Identify which cell holds the provided text, then report its [x, y] central coordinate. 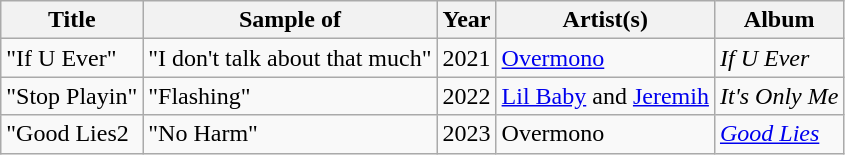
2021 [466, 58]
Year [466, 20]
Album [778, 20]
Good Lies [778, 134]
2022 [466, 96]
2023 [466, 134]
"Good Lies2 [72, 134]
"If U Ever" [72, 58]
Title [72, 20]
"Flashing" [290, 96]
Lil Baby and Jeremih [605, 96]
It's Only Me [778, 96]
If U Ever [778, 58]
"I don't talk about that much" [290, 58]
"Stop Playin" [72, 96]
Artist(s) [605, 20]
Sample of [290, 20]
"No Harm" [290, 134]
